Pinpoint the cell where the given text exists, returning its (x, y) midpoint coordinate. 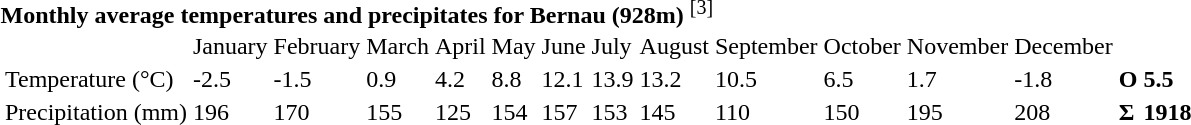
0.9 (398, 80)
December (1064, 47)
September (766, 47)
13.2 (674, 80)
8.8 (514, 80)
August (674, 47)
6.5 (862, 80)
13.9 (612, 80)
November (957, 47)
O (1128, 80)
Temperature (°C) (96, 80)
-2.5 (230, 80)
January (230, 47)
May (514, 47)
4.2 (460, 80)
July (612, 47)
-1.8 (1064, 80)
April (460, 47)
March (398, 47)
10.5 (766, 80)
1.7 (957, 80)
-1.5 (317, 80)
12.1 (564, 80)
February (317, 47)
October (862, 47)
June (564, 47)
